Return [x, y] of the center of cell containing provided text 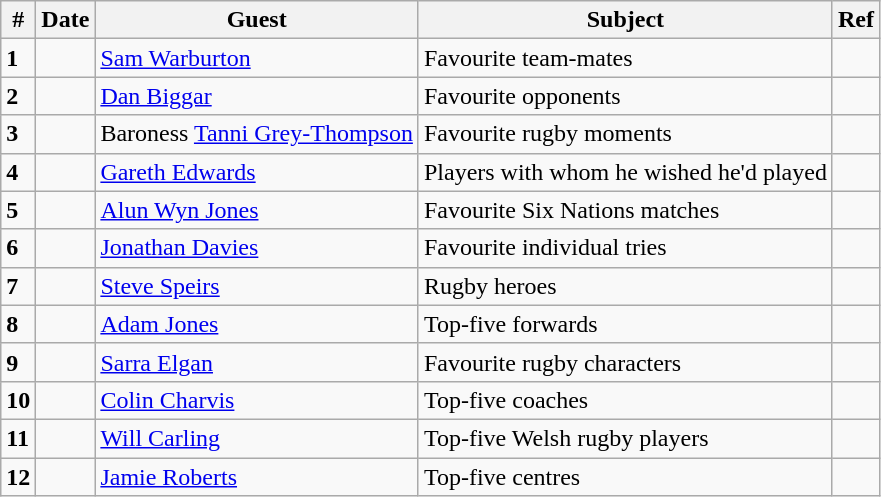
Dan Biggar [257, 96]
7 [18, 286]
Top-five Welsh rugby players [625, 438]
Favourite individual tries [625, 248]
Top-five centres [625, 477]
4 [18, 172]
Sam Warburton [257, 58]
11 [18, 438]
Players with whom he wished he'd played [625, 172]
5 [18, 210]
Adam Jones [257, 324]
Favourite team-mates [625, 58]
Date [66, 20]
Steve Speirs [257, 286]
Sarra Elgan [257, 362]
8 [18, 324]
10 [18, 400]
2 [18, 96]
Top-five coaches [625, 400]
Favourite opponents [625, 96]
Ref [856, 20]
Guest [257, 20]
Favourite Six Nations matches [625, 210]
Gareth Edwards [257, 172]
Favourite rugby moments [625, 134]
9 [18, 362]
# [18, 20]
Alun Wyn Jones [257, 210]
Baroness Tanni Grey-Thompson [257, 134]
Top-five forwards [625, 324]
Rugby heroes [625, 286]
Jamie Roberts [257, 477]
Jonathan Davies [257, 248]
1 [18, 58]
Favourite rugby characters [625, 362]
Will Carling [257, 438]
12 [18, 477]
3 [18, 134]
6 [18, 248]
Subject [625, 20]
Colin Charvis [257, 400]
